For the text-containing cell, return its midpoint in (X, Y) coordinate format. 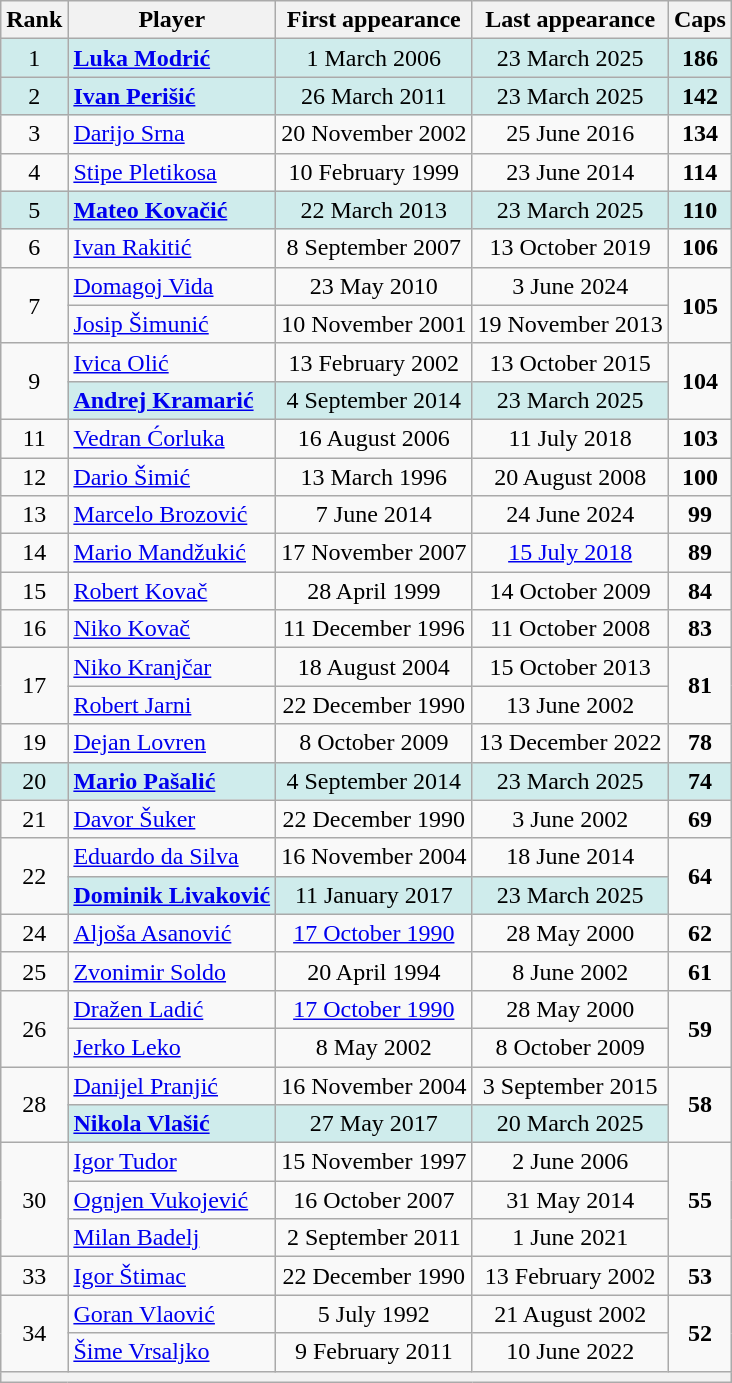
11 January 2017 (374, 895)
13 June 2002 (570, 705)
28 (34, 1104)
53 (700, 1276)
18 August 2004 (374, 667)
55 (700, 1200)
106 (700, 248)
7 (34, 305)
20 August 2008 (570, 477)
Igor Tudor (172, 1162)
18 June 2014 (570, 857)
186 (700, 58)
Zvonimir Soldo (172, 971)
13 December 2022 (570, 743)
4 (34, 172)
Luka Modrić (172, 58)
58 (700, 1104)
10 February 1999 (374, 172)
Dario Šimić (172, 477)
83 (700, 629)
100 (700, 477)
1 (34, 58)
8 June 2002 (570, 971)
22 (34, 876)
52 (700, 1333)
Eduardo da Silva (172, 857)
2 June 2006 (570, 1162)
103 (700, 438)
34 (34, 1333)
1 March 2006 (374, 58)
10 November 2001 (374, 324)
62 (700, 933)
Danijel Pranjić (172, 1085)
Ognjen Vukojević (172, 1200)
11 July 2018 (570, 438)
25 (34, 971)
Rank (34, 20)
1 June 2021 (570, 1238)
Milan Badelj (172, 1238)
3 June 2024 (570, 286)
Caps (700, 20)
23 June 2014 (570, 172)
Last appearance (570, 20)
14 (34, 553)
2 (34, 96)
19 (34, 743)
30 (34, 1200)
Aljoša Asanović (172, 933)
Marcelo Brozović (172, 515)
Ivica Olić (172, 362)
Šime Vrsaljko (172, 1352)
Dejan Lovren (172, 743)
27 May 2017 (374, 1124)
Andrej Kramarić (172, 400)
Goran Vlaović (172, 1314)
110 (700, 210)
6 (34, 248)
26 March 2011 (374, 96)
Nikola Vlašić (172, 1124)
69 (700, 819)
64 (700, 876)
2 September 2011 (374, 1238)
61 (700, 971)
20 (34, 781)
15 July 2018 (570, 553)
15 (34, 591)
25 June 2016 (570, 134)
Mario Mandžukić (172, 553)
15 November 1997 (374, 1162)
17 (34, 686)
First appearance (374, 20)
5 (34, 210)
Igor Štimac (172, 1276)
22 March 2013 (374, 210)
59 (700, 1028)
Niko Kranjčar (172, 667)
20 April 1994 (374, 971)
26 (34, 1028)
Jerko Leko (172, 1047)
8 May 2002 (374, 1047)
3 (34, 134)
24 June 2024 (570, 515)
13 October 2019 (570, 248)
20 November 2002 (374, 134)
13 October 2015 (570, 362)
13 (34, 515)
Domagoj Vida (172, 286)
9 (34, 381)
14 October 2009 (570, 591)
74 (700, 781)
12 (34, 477)
84 (700, 591)
99 (700, 515)
104 (700, 381)
Ivan Perišić (172, 96)
13 March 1996 (374, 477)
11 (34, 438)
89 (700, 553)
Robert Kovač (172, 591)
16 August 2006 (374, 438)
134 (700, 134)
33 (34, 1276)
24 (34, 933)
21 August 2002 (570, 1314)
15 October 2013 (570, 667)
78 (700, 743)
11 October 2008 (570, 629)
Ivan Rakitić (172, 248)
105 (700, 305)
Mario Pašalić (172, 781)
31 May 2014 (570, 1200)
81 (700, 686)
Mateo Kovačić (172, 210)
17 November 2007 (374, 553)
Stipe Pletikosa (172, 172)
11 December 1996 (374, 629)
3 June 2002 (570, 819)
Dominik Livaković (172, 895)
142 (700, 96)
Niko Kovač (172, 629)
16 (34, 629)
Josip Šimunić (172, 324)
Player (172, 20)
8 September 2007 (374, 248)
23 May 2010 (374, 286)
Darijo Srna (172, 134)
20 March 2025 (570, 1124)
21 (34, 819)
28 April 1999 (374, 591)
7 June 2014 (374, 515)
16 October 2007 (374, 1200)
5 July 1992 (374, 1314)
Robert Jarni (172, 705)
10 June 2022 (570, 1352)
114 (700, 172)
Davor Šuker (172, 819)
19 November 2013 (570, 324)
Vedran Ćorluka (172, 438)
Dražen Ladić (172, 1009)
9 February 2011 (374, 1352)
3 September 2015 (570, 1085)
